Determine the [x, y] coordinate at the center of the cell enclosing the given text.  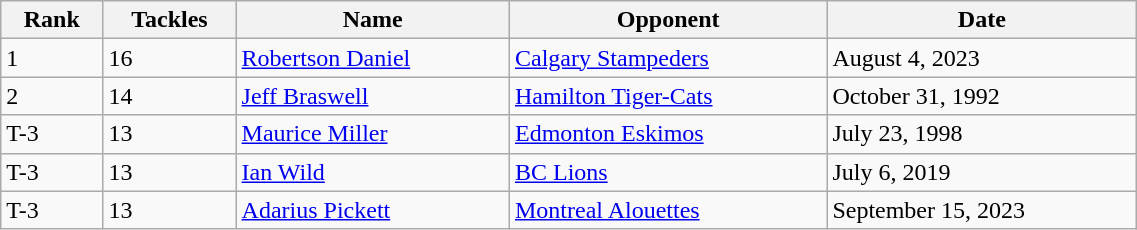
Adarius Pickett [372, 210]
Maurice Miller [372, 134]
Rank [52, 20]
Hamilton Tiger-Cats [668, 96]
July 6, 2019 [982, 172]
1 [52, 58]
Robertson Daniel [372, 58]
BC Lions [668, 172]
Opponent [668, 20]
16 [170, 58]
September 15, 2023 [982, 210]
14 [170, 96]
Calgary Stampeders [668, 58]
2 [52, 96]
Jeff Braswell [372, 96]
August 4, 2023 [982, 58]
Montreal Alouettes [668, 210]
July 23, 1998 [982, 134]
Tackles [170, 20]
Ian Wild [372, 172]
October 31, 1992 [982, 96]
Edmonton Eskimos [668, 134]
Name [372, 20]
Date [982, 20]
